Search for the cell housing the specified text and yield its [x, y] center coordinate. 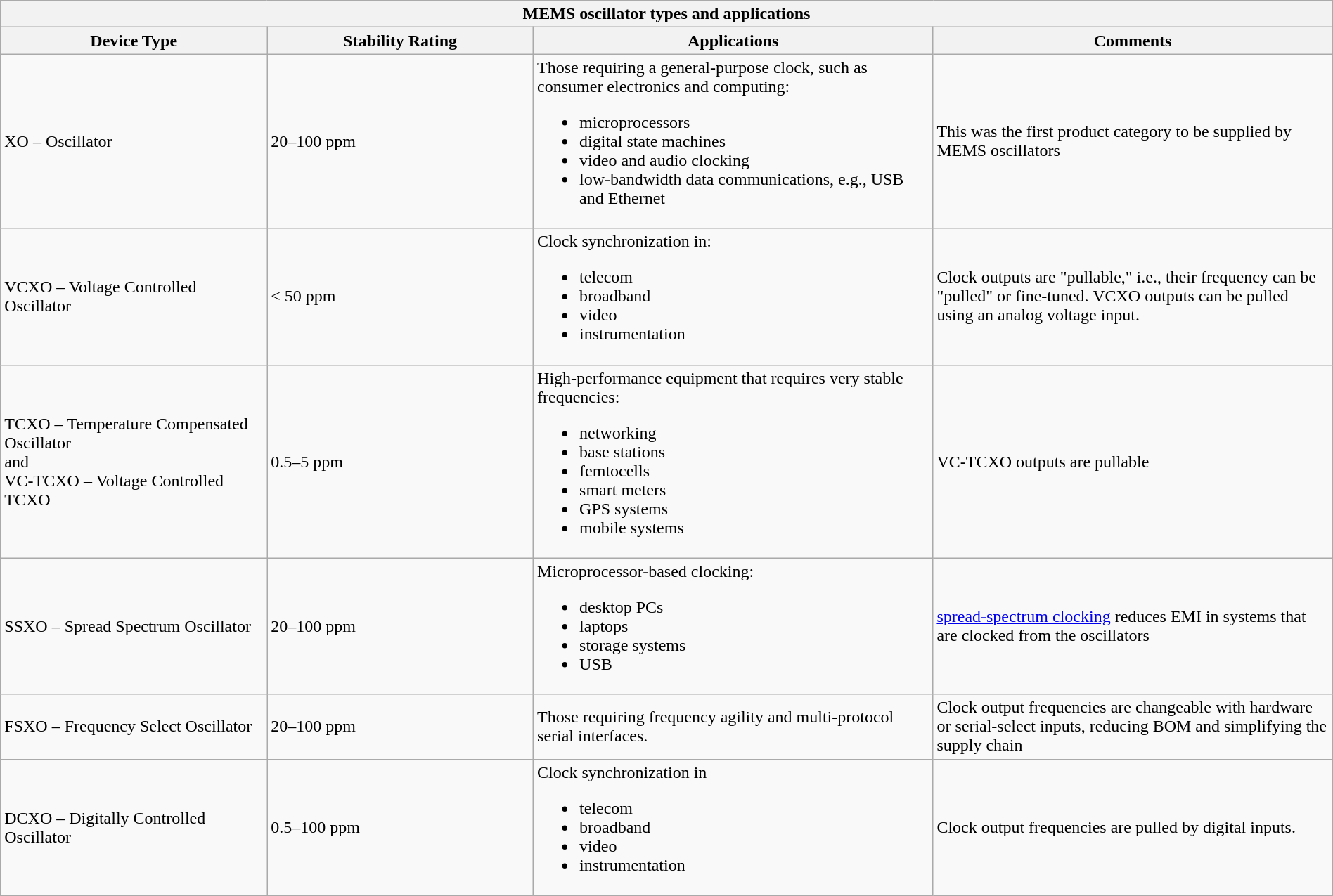
Clock output frequencies are pulled by digital inputs. [1133, 827]
0.5–5 ppm [401, 461]
High-performance equipment that requires very stable frequencies:networkingbase stationsfemtocellssmart metersGPS systemsmobile systems [733, 461]
MEMS oscillator types and applications [666, 14]
0.5–100 ppm [401, 827]
TCXO – Temperature Compensated OscillatorandVC-TCXO – Voltage Controlled TCXO [134, 461]
Clock outputs are "pullable," i.e., their frequency can be "pulled" or fine-tuned. VCXO outputs can be pulled using an analog voltage input. [1133, 297]
< 50 ppm [401, 297]
spread-spectrum clocking reduces EMI in systems that are clocked from the oscillators [1133, 626]
XO – Oscillator [134, 141]
Comments [1133, 41]
Stability Rating [401, 41]
Clock output frequencies are changeable with hardware or serial-select inputs, reducing BOM and simplifying the supply chain [1133, 727]
Clock synchronization intelecombroadbandvideoinstrumentation [733, 827]
DCXO – Digitally Controlled Oscillator [134, 827]
FSXO – Frequency Select Oscillator [134, 727]
Clock synchronization in:telecombroadbandvideoinstrumentation [733, 297]
SSXO – Spread Spectrum Oscillator [134, 626]
This was the first product category to be supplied by MEMS oscillators [1133, 141]
Applications [733, 41]
VCXO – Voltage Controlled Oscillator [134, 297]
Microprocessor-based clocking:desktop PCslaptopsstorage systemsUSB [733, 626]
Those requiring frequency agility and multi-protocol serial interfaces. [733, 727]
VC-TCXO outputs are pullable [1133, 461]
Device Type [134, 41]
